Capture the cell that displays the provided text and extract its (X, Y) central coordinate. 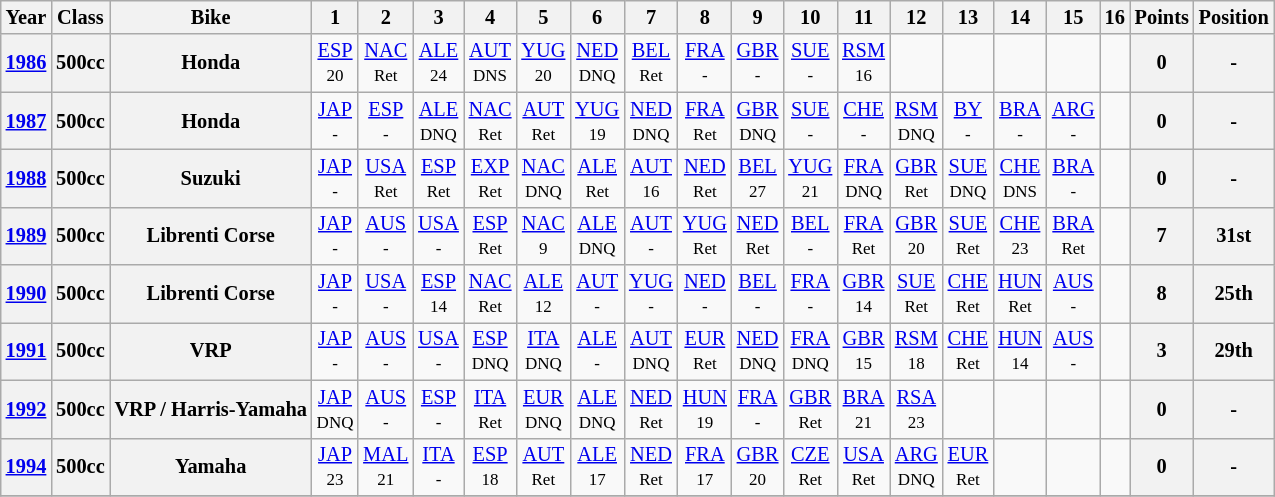
Suzuki (211, 178)
BRA21 (864, 409)
1986 (26, 63)
YUG21 (810, 178)
1988 (26, 178)
1990 (26, 294)
FRA17 (705, 467)
CZERet (810, 467)
ESP20 (335, 63)
Position (1234, 17)
BRARet (1074, 236)
JAP23 (335, 467)
GBR- (758, 63)
ITA- (438, 467)
RSA23 (916, 409)
CHEDNS (1020, 178)
HUN14 (1020, 351)
25th (1234, 294)
ARG- (1074, 121)
GBR14 (864, 294)
Bike (211, 17)
1992 (26, 409)
1991 (26, 351)
ALE- (597, 351)
ESP18 (490, 467)
31st (1234, 236)
14 (1020, 17)
ITADNQ (543, 351)
SUEDNQ (968, 178)
ALE17 (597, 467)
GBRDNQ (758, 121)
EURDNQ (543, 409)
15 (1074, 17)
ALE24 (438, 63)
RSM18 (916, 351)
BEL27 (758, 178)
12 (916, 17)
VRP / Harris-Yamaha (211, 409)
VRP (211, 351)
2 (386, 17)
BY- (968, 121)
Points (1162, 17)
16 (1115, 17)
5 (543, 17)
Class (80, 17)
AUT16 (651, 178)
Year (26, 17)
CHE23 (1020, 236)
29th (1234, 351)
NAC9 (543, 236)
9 (758, 17)
NED- (705, 294)
GBR15 (864, 351)
RSM16 (864, 63)
JAPDNQ (335, 409)
CHE- (864, 121)
1987 (26, 121)
13 (968, 17)
EXPRet (490, 178)
ESP14 (438, 294)
11 (864, 17)
MAL21 (386, 467)
ARGDNQ (916, 467)
1 (335, 17)
RSMDNQ (916, 121)
AUTDNS (490, 63)
ITARet (490, 409)
YUG20 (543, 63)
HUNRet (1020, 294)
YUGRet (705, 236)
6 (597, 17)
1989 (26, 236)
NACDNQ (543, 178)
Yamaha (211, 467)
ALE12 (543, 294)
AUTDNQ (651, 351)
YUG19 (597, 121)
HUN19 (705, 409)
ESPDNQ (490, 351)
BELRet (651, 63)
YUG- (651, 294)
10 (810, 17)
4 (490, 17)
ALERet (597, 178)
1994 (26, 467)
